Scan for the cell matching the given text and deliver its (x, y) coordinate at center. 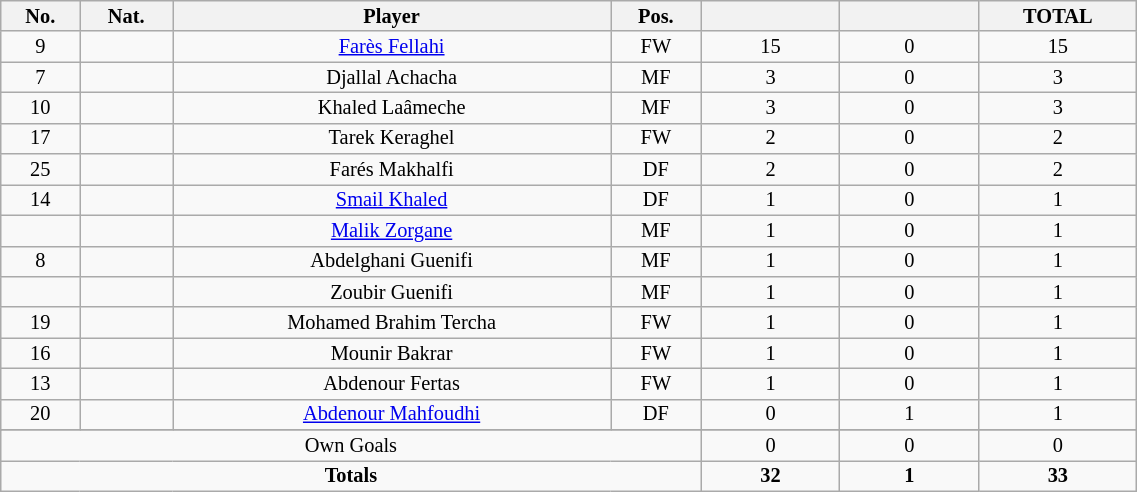
Khaled Laâmeche (392, 108)
9 (40, 46)
Own Goals (351, 446)
Tarek Keraghel (392, 138)
Nat. (126, 16)
TOTAL (1058, 16)
Mounir Bakrar (392, 354)
Abdelghani Guenifi (392, 262)
25 (40, 170)
8 (40, 262)
Totals (351, 476)
Farés Makhalfi (392, 170)
Abdenour Fertas (392, 384)
Pos. (656, 16)
Farès Fellahi (392, 46)
Smail Khaled (392, 200)
33 (1058, 476)
10 (40, 108)
Abdenour Mahfoudhi (392, 414)
7 (40, 78)
Player (392, 16)
13 (40, 384)
Malik Zorgane (392, 230)
16 (40, 354)
32 (770, 476)
20 (40, 414)
Mohamed Brahim Tercha (392, 322)
17 (40, 138)
Djallal Achacha (392, 78)
Zoubir Guenifi (392, 292)
14 (40, 200)
No. (40, 16)
19 (40, 322)
